Extract the (x, y) coordinate from the center of the cell holding the provided text.  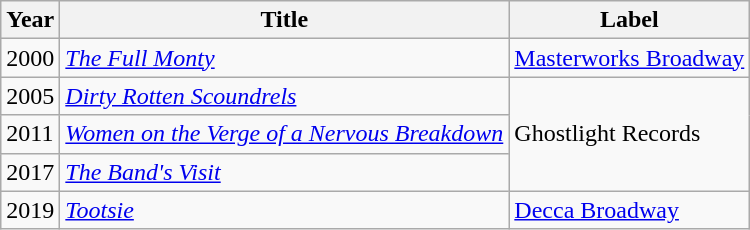
2000 (30, 58)
The Band's Visit (284, 172)
Tootsie (284, 210)
The Full Monty (284, 58)
Decca Broadway (630, 210)
2017 (30, 172)
2019 (30, 210)
Year (30, 20)
Dirty Rotten Scoundrels (284, 96)
Label (630, 20)
2005 (30, 96)
2011 (30, 134)
Ghostlight Records (630, 134)
Title (284, 20)
Masterworks Broadway (630, 58)
Women on the Verge of a Nervous Breakdown (284, 134)
